From the cell containing the given text, extract its center point as [X, Y] coordinate. 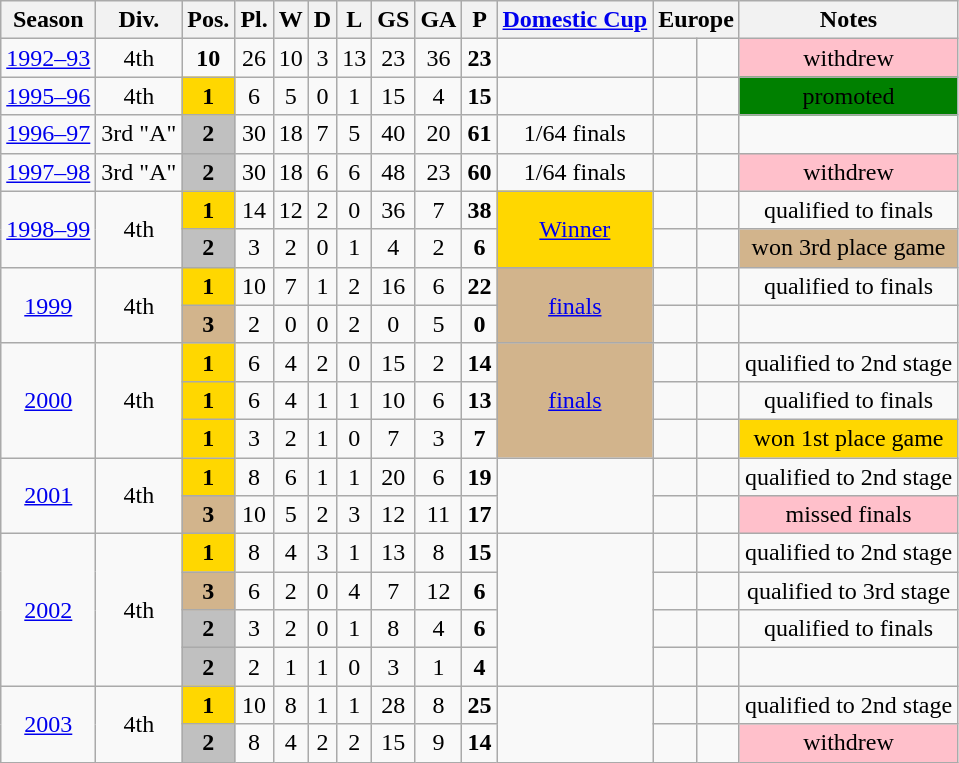
won 1st place game [848, 438]
GS [394, 20]
60 [480, 172]
22 [480, 286]
40 [394, 134]
Notes [848, 20]
61 [480, 134]
48 [394, 172]
W [290, 20]
2000 [48, 400]
Europe [696, 20]
GA [438, 20]
19 [480, 477]
promoted [848, 96]
1997–98 [48, 172]
qualified to 3rd stage [848, 591]
1999 [48, 305]
2002 [48, 610]
1992–93 [48, 58]
38 [480, 210]
Div. [139, 20]
P [480, 20]
missed finals [848, 515]
1996–97 [48, 134]
17 [480, 515]
26 [254, 58]
won 3rd place game [848, 248]
11 [438, 515]
Winner [575, 229]
L [354, 20]
Pos. [208, 20]
9 [438, 743]
D [322, 20]
2001 [48, 496]
2003 [48, 724]
Domestic Cup [575, 20]
1995–96 [48, 96]
16 [394, 286]
Pl. [254, 20]
1998–99 [48, 229]
25 [480, 705]
28 [394, 705]
Season [48, 20]
